For the text-containing cell, return its midpoint in (x, y) coordinate format. 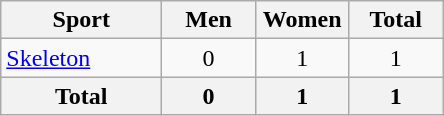
Women (302, 20)
Skeleton (82, 58)
Sport (82, 20)
Men (209, 20)
